Return [x, y] of the center of cell containing provided text 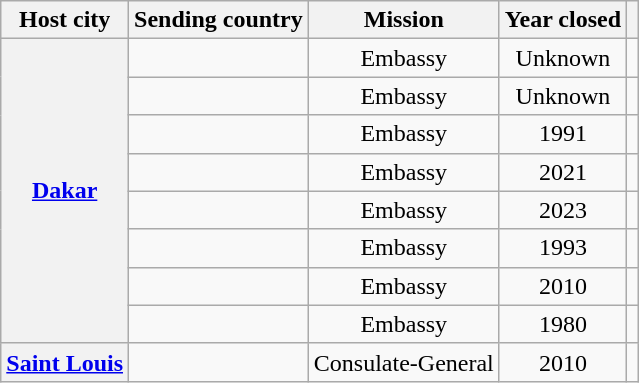
Mission [404, 20]
1980 [562, 324]
Host city [65, 20]
Consulate-General [404, 362]
2023 [562, 210]
Year closed [562, 20]
1993 [562, 248]
2021 [562, 172]
Sending country [219, 20]
Dakar [65, 191]
Saint Louis [65, 362]
1991 [562, 134]
